Detect which cell encompasses the target text, then output its [x, y] center coordinate. 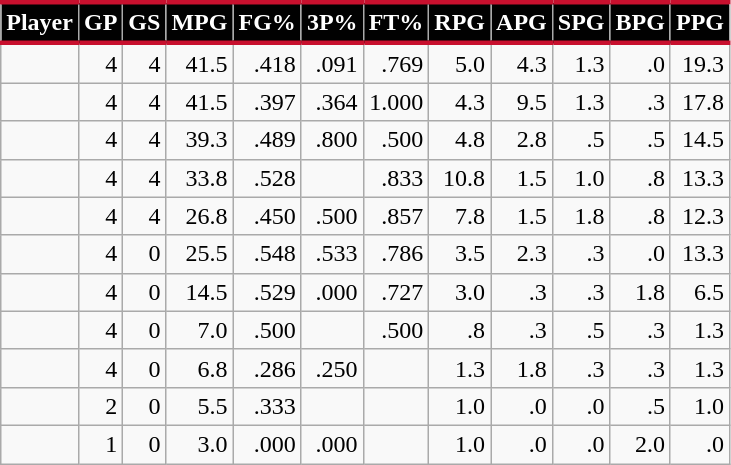
.250 [332, 368]
26.8 [200, 216]
7.0 [200, 330]
1.000 [396, 102]
.786 [396, 254]
2.8 [522, 140]
RPG [460, 22]
MPG [200, 22]
2 [100, 406]
FG% [267, 22]
.833 [396, 178]
5.0 [460, 63]
33.8 [200, 178]
.857 [396, 216]
.397 [267, 102]
.489 [267, 140]
GS [144, 22]
BPG [640, 22]
4.8 [460, 140]
.418 [267, 63]
1 [100, 444]
2.0 [640, 444]
.286 [267, 368]
.333 [267, 406]
25.5 [200, 254]
FT% [396, 22]
.727 [396, 292]
.450 [267, 216]
.769 [396, 63]
.800 [332, 140]
17.8 [700, 102]
19.3 [700, 63]
10.8 [460, 178]
.529 [267, 292]
SPG [581, 22]
APG [522, 22]
.533 [332, 254]
.528 [267, 178]
.364 [332, 102]
12.3 [700, 216]
3P% [332, 22]
7.8 [460, 216]
GP [100, 22]
2.3 [522, 254]
Player [40, 22]
5.5 [200, 406]
.548 [267, 254]
3.5 [460, 254]
6.5 [700, 292]
.091 [332, 63]
9.5 [522, 102]
6.8 [200, 368]
PPG [700, 22]
39.3 [200, 140]
